Search for the cell housing the specified text and yield its (x, y) center coordinate. 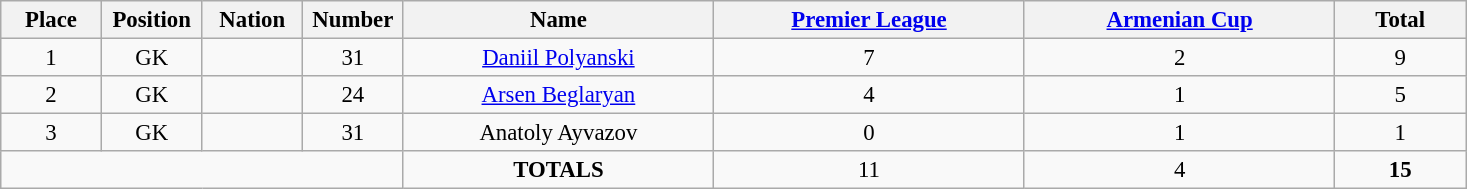
Premier League (870, 20)
Arsen Beglaryan (558, 95)
Daniil Polyanski (558, 58)
Name (558, 20)
Place (52, 20)
0 (870, 133)
Position (152, 20)
TOTALS (558, 170)
15 (1400, 170)
24 (354, 95)
7 (870, 58)
3 (52, 133)
Anatoly Ayvazov (558, 133)
5 (1400, 95)
Total (1400, 20)
Number (354, 20)
11 (870, 170)
Nation (252, 20)
Armenian Cup (1180, 20)
9 (1400, 58)
